Return (X, Y) of the center of cell containing provided text 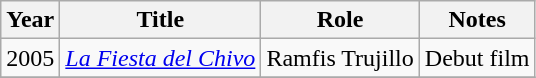
Role (340, 20)
Ramfis Trujillo (340, 58)
La Fiesta del Chivo (160, 58)
Notes (477, 20)
Debut film (477, 58)
2005 (30, 58)
Title (160, 20)
Year (30, 20)
